Identify which cell holds the provided text, then report its [x, y] central coordinate. 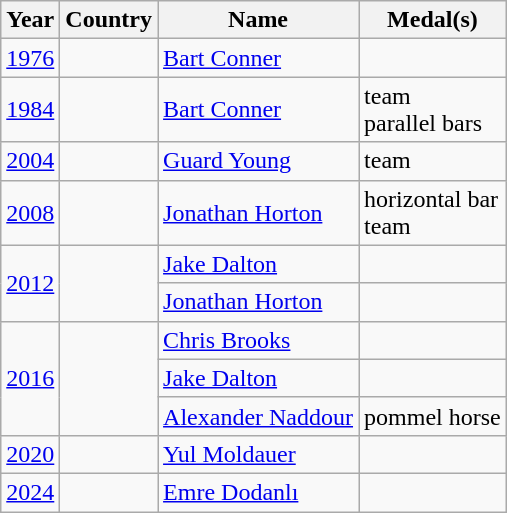
2020 [30, 454]
2012 [30, 283]
Guard Young [258, 161]
Chris Brooks [258, 340]
horizontal bar team [433, 212]
team [433, 161]
Year [30, 20]
Alexander Naddour [258, 416]
Country [109, 20]
Medal(s) [433, 20]
2024 [30, 492]
1976 [30, 58]
team parallel bars [433, 110]
pommel horse [433, 416]
Emre Dodanlı [258, 492]
2008 [30, 212]
1984 [30, 110]
Name [258, 20]
2004 [30, 161]
2016 [30, 378]
Yul Moldauer [258, 454]
